Return [X, Y] of the center of cell containing provided text 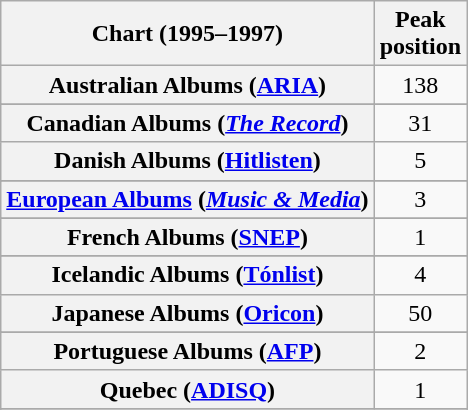
4 [420, 275]
French Albums (SNEP) [188, 237]
Peakposition [420, 34]
Danish Albums (Hitlisten) [188, 161]
138 [420, 85]
European Albums (Music & Media) [188, 199]
50 [420, 313]
Portuguese Albums (AFP) [188, 351]
Canadian Albums (The Record) [188, 123]
31 [420, 123]
Australian Albums (ARIA) [188, 85]
Chart (1995–1997) [188, 34]
2 [420, 351]
Japanese Albums (Oricon) [188, 313]
3 [420, 199]
5 [420, 161]
Icelandic Albums (Tónlist) [188, 275]
Quebec (ADISQ) [188, 389]
